Pinpoint the cell where the given text exists, returning its [X, Y] midpoint coordinate. 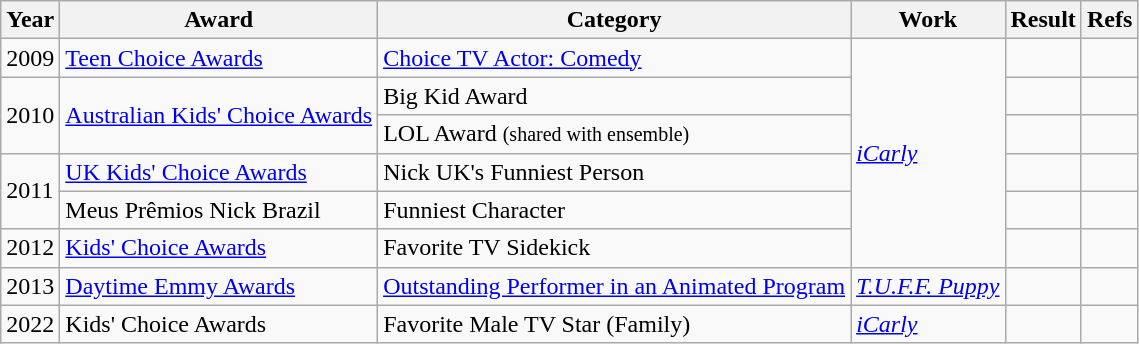
Big Kid Award [614, 96]
Refs [1109, 20]
Daytime Emmy Awards [219, 286]
2009 [30, 58]
Award [219, 20]
2010 [30, 115]
Favorite TV Sidekick [614, 248]
Funniest Character [614, 210]
Favorite Male TV Star (Family) [614, 324]
2011 [30, 191]
Australian Kids' Choice Awards [219, 115]
Meus Prêmios Nick Brazil [219, 210]
Outstanding Performer in an Animated Program [614, 286]
T.U.F.F. Puppy [928, 286]
Year [30, 20]
LOL Award (shared with ensemble) [614, 134]
2013 [30, 286]
2012 [30, 248]
Choice TV Actor: Comedy [614, 58]
Category [614, 20]
Nick UK's Funniest Person [614, 172]
Work [928, 20]
Result [1043, 20]
UK Kids' Choice Awards [219, 172]
2022 [30, 324]
Teen Choice Awards [219, 58]
